Scan for the cell matching the given text and deliver its [X, Y] coordinate at center. 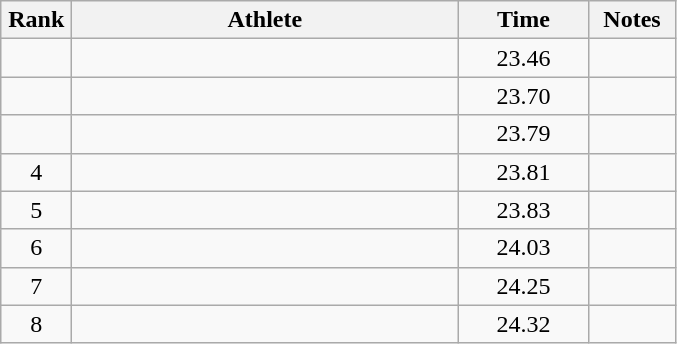
23.81 [524, 172]
Athlete [265, 20]
7 [36, 286]
24.03 [524, 248]
5 [36, 210]
24.32 [524, 324]
24.25 [524, 286]
4 [36, 172]
23.79 [524, 134]
Rank [36, 20]
6 [36, 248]
23.83 [524, 210]
Notes [632, 20]
23.70 [524, 96]
Time [524, 20]
23.46 [524, 58]
8 [36, 324]
